Extract the (X, Y) coordinate from the center of the cell holding the provided text.  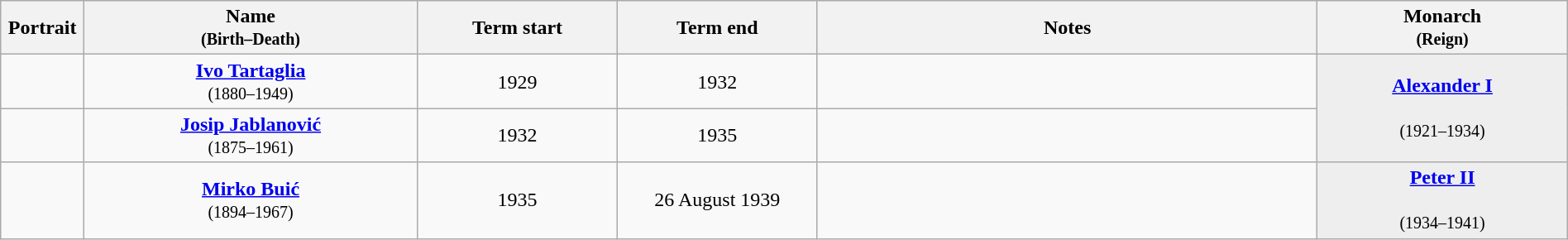
Peter II(1934–1941) (1442, 200)
Portrait (43, 28)
Term start (518, 28)
Mirko Buić(1894–1967) (251, 200)
Josip Jablanović(1875–1961) (251, 136)
Ivo Tartaglia(1880–1949) (251, 81)
Term end (717, 28)
Alexander I(1921–1934) (1442, 108)
1929 (518, 81)
Notes (1067, 28)
26 August 1939 (717, 200)
Name(Birth–Death) (251, 28)
Monarch(Reign) (1442, 28)
